Find where the given text appears and provide that cell's center as (x, y) coordinate. 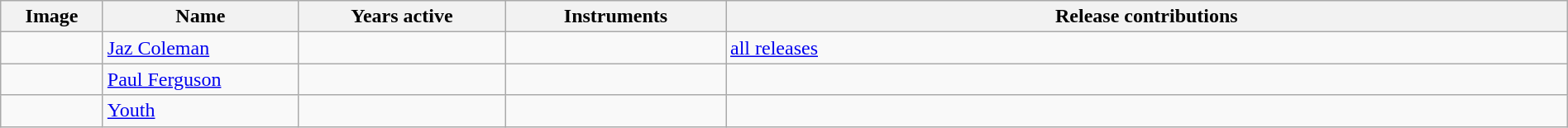
Image (52, 17)
Instruments (615, 17)
Jaz Coleman (200, 48)
Years active (402, 17)
Release contributions (1147, 17)
Youth (200, 111)
all releases (1147, 48)
Name (200, 17)
Paul Ferguson (200, 79)
